Pinpoint the cell where the given text exists, returning its (X, Y) midpoint coordinate. 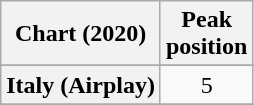
Chart (2020) (81, 34)
Peakposition (206, 34)
Italy (Airplay) (81, 85)
5 (206, 85)
